Output the (X, Y) coordinate of the center of the cell containing the given text.  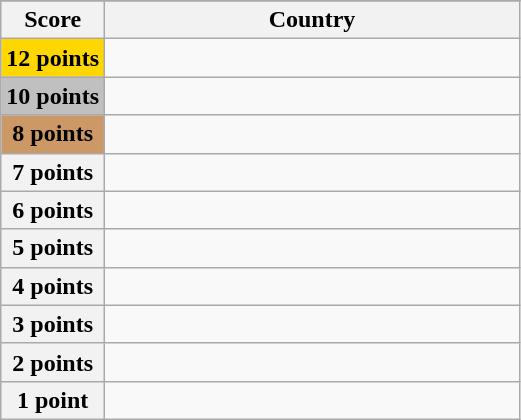
8 points (53, 134)
12 points (53, 58)
3 points (53, 324)
6 points (53, 210)
4 points (53, 286)
5 points (53, 248)
Country (312, 20)
7 points (53, 172)
10 points (53, 96)
2 points (53, 362)
1 point (53, 400)
Score (53, 20)
